From the cell containing the given text, extract its center point as (X, Y) coordinate. 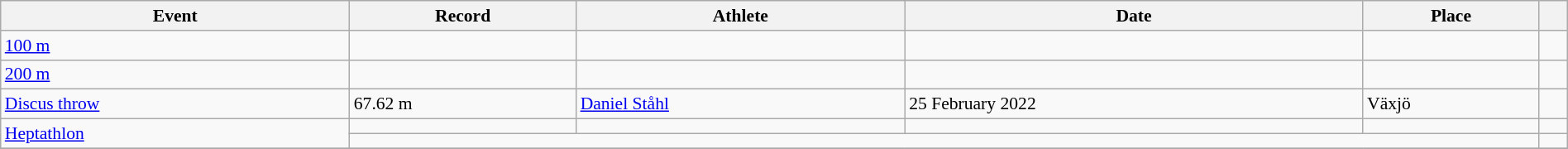
100 m (175, 46)
Date (1134, 16)
Event (175, 16)
25 February 2022 (1134, 104)
Discus throw (175, 104)
Daniel Ståhl (741, 104)
Record (463, 16)
Place (1451, 16)
67.62 m (463, 104)
Heptathlon (175, 134)
Växjö (1451, 104)
200 m (175, 74)
Athlete (741, 16)
